Extract the (X, Y) coordinate from the center of the cell holding the provided text.  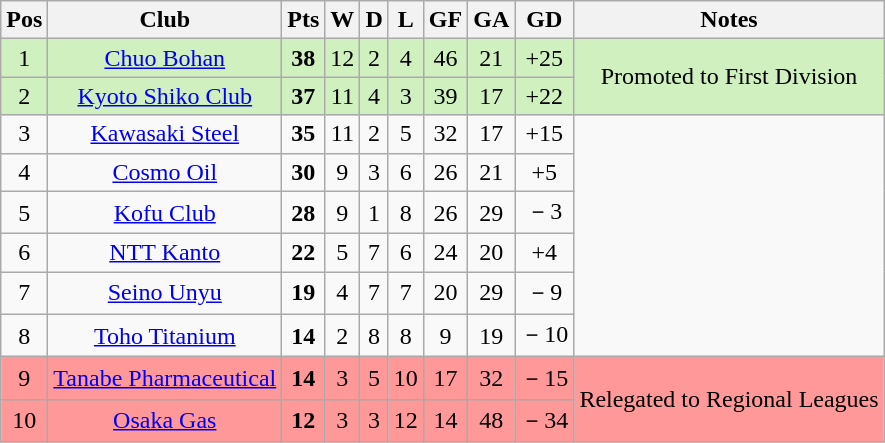
－34 (544, 420)
30 (304, 172)
+22 (544, 96)
D (374, 20)
W (342, 20)
NTT Kanto (165, 253)
38 (304, 58)
Kyoto Shiko Club (165, 96)
46 (445, 58)
Kofu Club (165, 212)
Notes (729, 20)
48 (492, 420)
Club (165, 20)
28 (304, 212)
GD (544, 20)
+4 (544, 253)
GA (492, 20)
+25 (544, 58)
Osaka Gas (165, 420)
+5 (544, 172)
39 (445, 96)
Pos (24, 20)
Promoted to First Division (729, 77)
Tanabe Pharmaceutical (165, 378)
37 (304, 96)
Chuo Bohan (165, 58)
Seino Unyu (165, 294)
Pts (304, 20)
24 (445, 253)
Cosmo Oil (165, 172)
－9 (544, 294)
+15 (544, 134)
22 (304, 253)
L (406, 20)
－15 (544, 378)
Relegated to Regional Leagues (729, 400)
Kawasaki Steel (165, 134)
GF (445, 20)
Toho Titanium (165, 336)
－10 (544, 336)
－3 (544, 212)
35 (304, 134)
